Find where the given text appears and provide that cell's center as (x, y) coordinate. 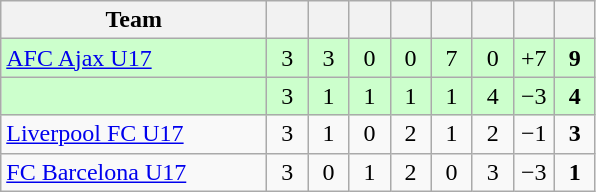
+7 (534, 58)
Liverpool FC U17 (134, 134)
FC Barcelona U17 (134, 172)
Team (134, 20)
AFC Ajax U17 (134, 58)
9 (574, 58)
7 (452, 58)
−1 (534, 134)
